Search for the cell housing the specified text and yield its (X, Y) center coordinate. 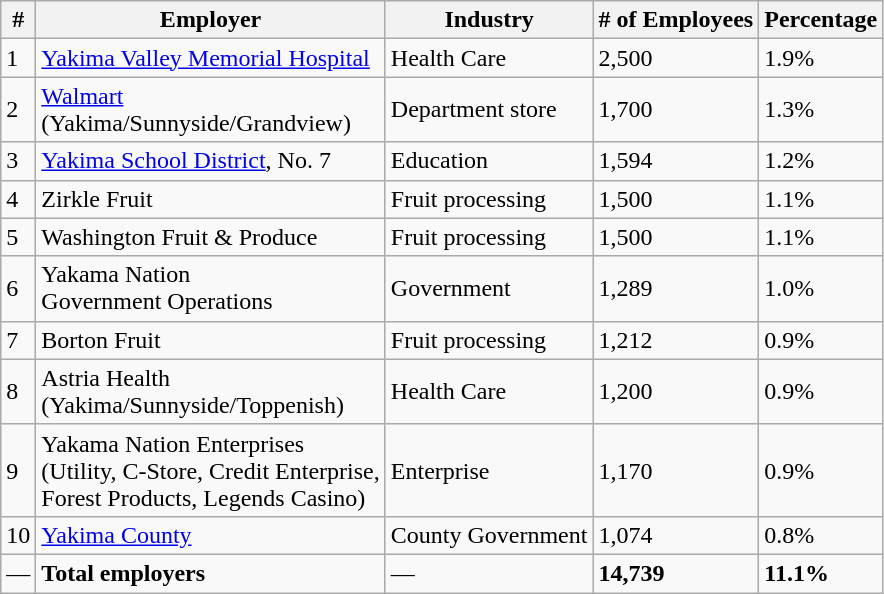
1.3% (821, 110)
1,074 (676, 535)
Enterprise (489, 470)
Washington Fruit & Produce (210, 237)
8 (18, 392)
1,200 (676, 392)
Government (489, 288)
1,289 (676, 288)
1,594 (676, 161)
14,739 (676, 573)
3 (18, 161)
Astria Health(Yakima/Sunnyside/Toppenish) (210, 392)
11.1% (821, 573)
Percentage (821, 20)
# (18, 20)
Education (489, 161)
Yakama Nation Enterprises(Utility, C-Store, Credit Enterprise,Forest Products, Legends Casino) (210, 470)
1.2% (821, 161)
Walmart(Yakima/Sunnyside/Grandview) (210, 110)
Yakama NationGovernment Operations (210, 288)
1 (18, 58)
7 (18, 340)
Total employers (210, 573)
1.9% (821, 58)
4 (18, 199)
2 (18, 110)
2,500 (676, 58)
1,170 (676, 470)
Department store (489, 110)
Zirkle Fruit (210, 199)
1,212 (676, 340)
10 (18, 535)
County Government (489, 535)
5 (18, 237)
Yakima School District, No. 7 (210, 161)
1,700 (676, 110)
# of Employees (676, 20)
0.8% (821, 535)
6 (18, 288)
Borton Fruit (210, 340)
Industry (489, 20)
1.0% (821, 288)
Employer (210, 20)
9 (18, 470)
Yakima Valley Memorial Hospital (210, 58)
Yakima County (210, 535)
